Extract the (x, y) coordinate from the center of the cell holding the provided text.  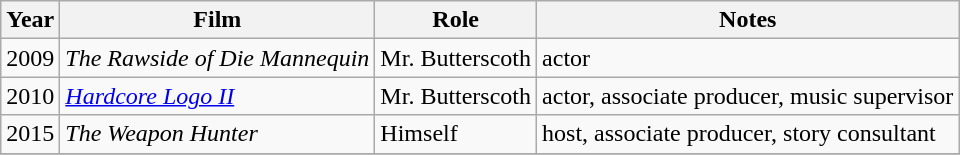
Himself (456, 134)
2009 (30, 58)
Role (456, 20)
actor, associate producer, music supervisor (748, 96)
actor (748, 58)
Notes (748, 20)
2010 (30, 96)
Hardcore Logo II (218, 96)
host, associate producer, story consultant (748, 134)
2015 (30, 134)
The Weapon Hunter (218, 134)
The Rawside of Die Mannequin (218, 58)
Film (218, 20)
Year (30, 20)
